Pinpoint the cell where the given text exists, returning its (X, Y) midpoint coordinate. 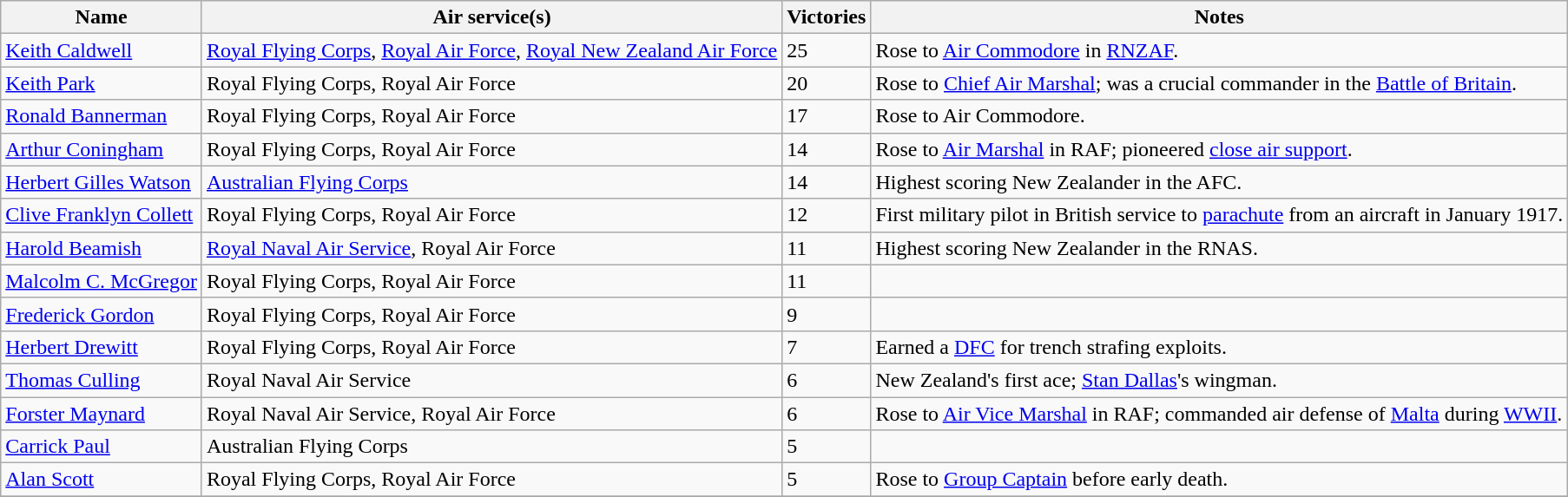
Rose to Air Commodore. (1219, 116)
Victories (827, 17)
7 (827, 347)
Keith Park (102, 83)
Highest scoring New Zealander in the RNAS. (1219, 248)
Frederick Gordon (102, 314)
Alan Scott (102, 480)
Thomas Culling (102, 380)
Forster Maynard (102, 414)
Herbert Gilles Watson (102, 182)
25 (827, 50)
Arthur Coningham (102, 149)
Highest scoring New Zealander in the AFC. (1219, 182)
12 (827, 215)
Carrick Paul (102, 447)
Name (102, 17)
Rose to Air Vice Marshal in RAF; commanded air defense of Malta during WWII. (1219, 414)
Keith Caldwell (102, 50)
Rose to Chief Air Marshal; was a crucial commander in the Battle of Britain. (1219, 83)
Herbert Drewitt (102, 347)
Royal Naval Air Service (491, 380)
Harold Beamish (102, 248)
Clive Franklyn Collett (102, 215)
Rose to Air Commodore in RNZAF. (1219, 50)
Rose to Air Marshal in RAF; pioneered close air support. (1219, 149)
Air service(s) (491, 17)
Ronald Bannerman (102, 116)
Notes (1219, 17)
17 (827, 116)
Rose to Group Captain before early death. (1219, 480)
Earned a DFC for trench strafing exploits. (1219, 347)
Royal Flying Corps, Royal Air Force, Royal New Zealand Air Force (491, 50)
9 (827, 314)
20 (827, 83)
First military pilot in British service to parachute from an aircraft in January 1917. (1219, 215)
New Zealand's first ace; Stan Dallas's wingman. (1219, 380)
Malcolm C. McGregor (102, 281)
